Determine the (X, Y) coordinate at the center of the cell enclosing the given text.  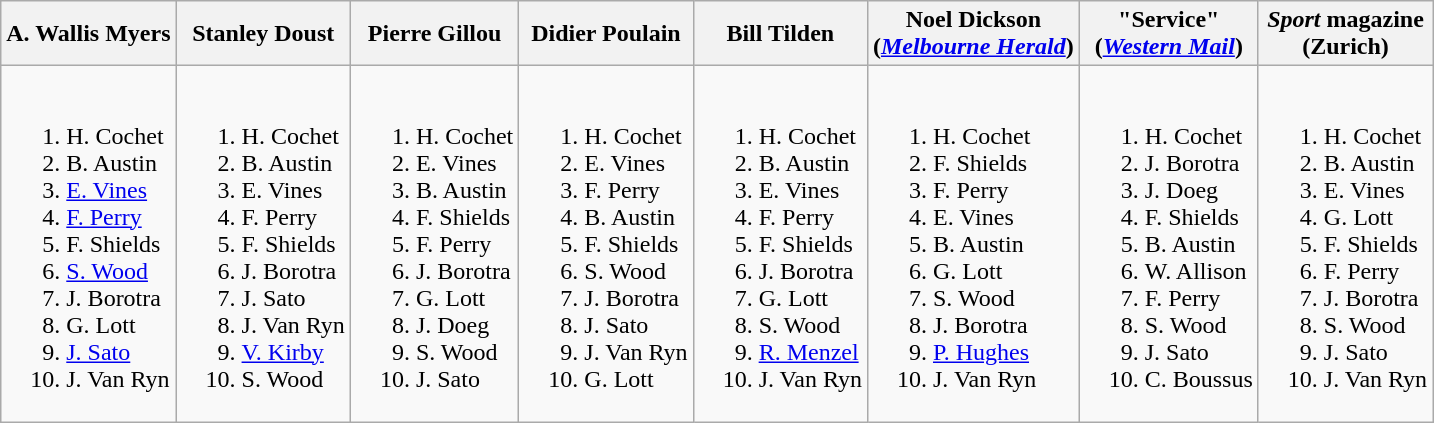
H. Cochet B. Austin E. Vines F. Perry F. Shields J. Borotra J. Sato J. Van Ryn V. Kirby S. Wood (263, 244)
Stanley Doust (263, 34)
H. Cochet B. Austin E. Vines F. Perry F. Shields S. Wood J. Borotra G. Lott J. Sato J. Van Ryn (88, 244)
H. Cochet B. Austin E. Vines F. Perry F. Shields J. Borotra G. Lott S. Wood R. Menzel J. Van Ryn (780, 244)
H. Cochet J. Borotra J. Doeg F. Shields B. Austin W. Allison F. Perry S. Wood J. Sato C. Boussus (1168, 244)
H. Cochet B. Austin E. Vines G. Lott F. Shields F. Perry J. Borotra S. Wood J. Sato J. Van Ryn (1345, 244)
H. Cochet F. Shields F. Perry E. Vines B. Austin G. Lott S. Wood J. Borotra P. Hughes J. Van Ryn (973, 244)
H. Cochet E. Vines F. Perry B. Austin F. Shields S. Wood J. Borotra J. Sato J. Van Ryn G. Lott (606, 244)
Noel Dickson(Melbourne Herald) (973, 34)
Bill Tilden (780, 34)
Pierre Gillou (434, 34)
"Service"(Western Mail) (1168, 34)
A. Wallis Myers (88, 34)
H. Cochet E. Vines B. Austin F. Shields F. Perry J. Borotra G. Lott J. Doeg S. Wood J. Sato (434, 244)
Didier Poulain (606, 34)
Sport magazine(Zurich) (1345, 34)
